Scan for the cell matching the given text and deliver its [x, y] coordinate at center. 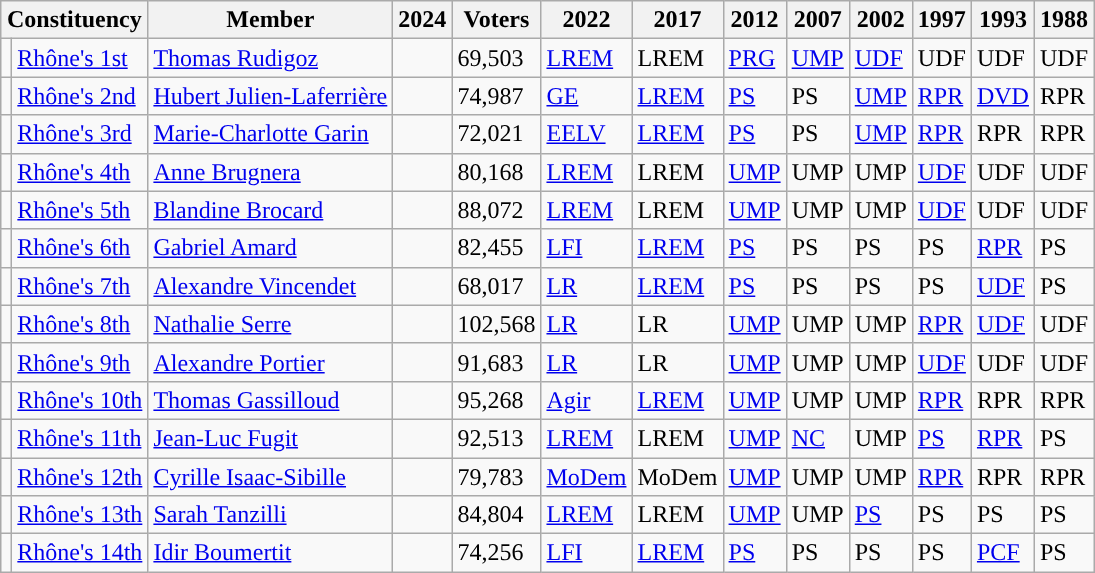
Rhône's 14th [80, 553]
82,455 [496, 248]
Rhône's 5th [80, 210]
2017 [678, 20]
2002 [880, 20]
95,268 [496, 400]
PCF [1002, 553]
Rhône's 1st [80, 58]
2007 [818, 20]
88,072 [496, 210]
Rhône's 6th [80, 248]
92,513 [496, 438]
Constituency [74, 20]
Alexandre Portier [270, 362]
Anne Brugnera [270, 172]
Hubert Julien-Laferrière [270, 96]
Blandine Brocard [270, 210]
DVD [1002, 96]
1988 [1064, 20]
NC [818, 438]
Voters [496, 20]
Thomas Gassilloud [270, 400]
Alexandre Vincendet [270, 286]
PRG [754, 58]
Rhône's 9th [80, 362]
79,783 [496, 477]
Rhône's 11th [80, 438]
Rhône's 8th [80, 324]
Gabriel Amard [270, 248]
EELV [586, 134]
80,168 [496, 172]
74,987 [496, 96]
Jean-Luc Fugit [270, 438]
91,683 [496, 362]
Rhône's 7th [80, 286]
69,503 [496, 58]
72,021 [496, 134]
Rhône's 2nd [80, 96]
Thomas Rudigoz [270, 58]
Rhône's 3rd [80, 134]
Agir [586, 400]
2012 [754, 20]
Marie-Charlotte Garin [270, 134]
68,017 [496, 286]
GE [586, 96]
Cyrille Isaac-Sibille [270, 477]
74,256 [496, 553]
102,568 [496, 324]
2024 [422, 20]
Rhône's 4th [80, 172]
1997 [942, 20]
Rhône's 12th [80, 477]
Nathalie Serre [270, 324]
Rhône's 10th [80, 400]
1993 [1002, 20]
Member [270, 20]
Idir Boumertit [270, 553]
84,804 [496, 515]
Sarah Tanzilli [270, 515]
Rhône's 13th [80, 515]
2022 [586, 20]
